Detect which cell encompasses the target text, then output its (x, y) center coordinate. 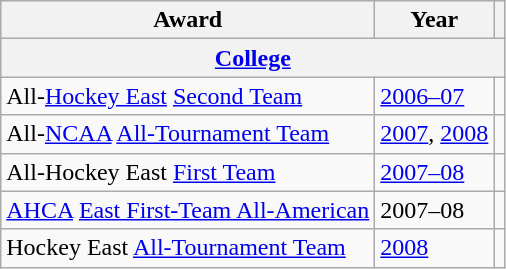
College (253, 58)
All-Hockey East Second Team (188, 96)
Award (188, 20)
All-NCAA All-Tournament Team (188, 134)
Year (434, 20)
2007, 2008 (434, 134)
Hockey East All-Tournament Team (188, 248)
All-Hockey East First Team (188, 172)
AHCA East First-Team All-American (188, 210)
2008 (434, 248)
2006–07 (434, 96)
